Capture the cell that displays the provided text and extract its [X, Y] central coordinate. 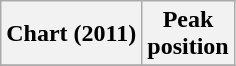
Peakposition [188, 34]
Chart (2011) [72, 34]
